Pinpoint the cell where the given text exists, returning its [x, y] midpoint coordinate. 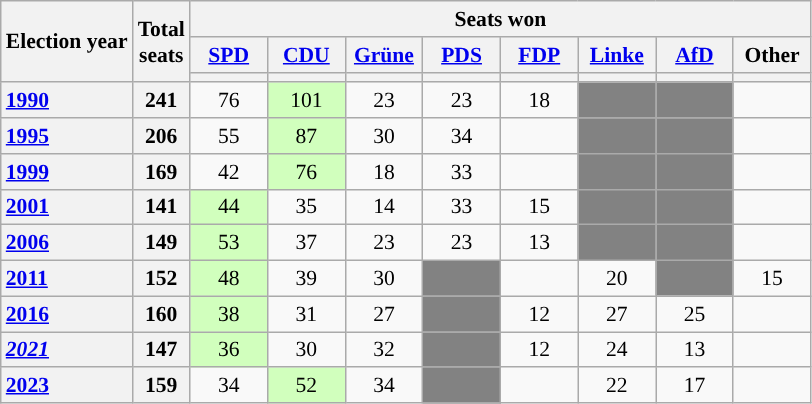
206 [162, 136]
Grüne [384, 55]
14 [384, 207]
AfD [695, 55]
20 [617, 279]
1999 [67, 172]
101 [307, 101]
36 [229, 350]
24 [617, 350]
48 [229, 279]
17 [695, 386]
160 [162, 314]
25 [695, 314]
31 [307, 314]
141 [162, 207]
2016 [67, 314]
53 [229, 243]
149 [162, 243]
2006 [67, 243]
44 [229, 207]
Linke [617, 55]
Other [772, 55]
52 [307, 386]
Election year [67, 42]
35 [307, 207]
32 [384, 350]
55 [229, 136]
Seats won [500, 19]
87 [307, 136]
FDP [539, 55]
147 [162, 350]
Totalseats [162, 42]
39 [307, 279]
42 [229, 172]
2001 [67, 207]
1990 [67, 101]
2021 [67, 350]
241 [162, 101]
159 [162, 386]
2023 [67, 386]
2011 [67, 279]
SPD [229, 55]
1995 [67, 136]
CDU [307, 55]
PDS [462, 55]
37 [307, 243]
38 [229, 314]
169 [162, 172]
22 [617, 386]
152 [162, 279]
